Return the (x, y) coordinate for the center point of the cell that contains the specified text.  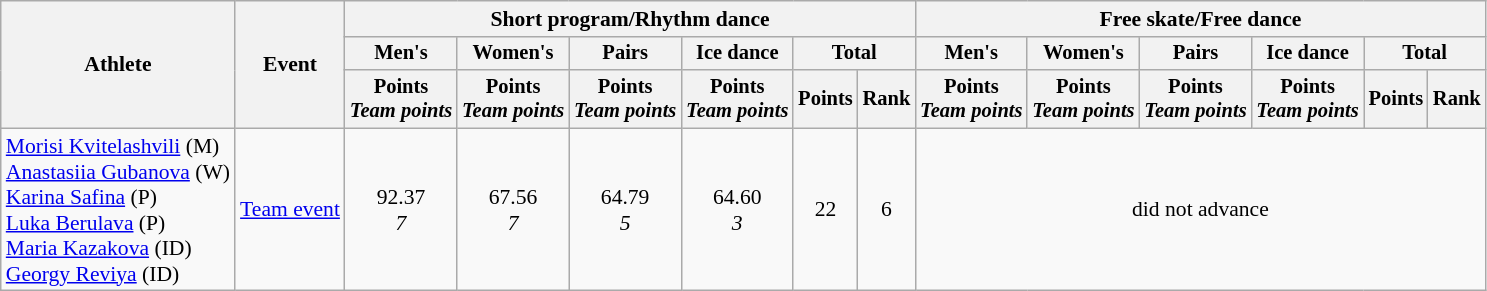
Event (290, 64)
22 (825, 210)
92.37 7 (401, 210)
Short program/Rhythm dance (630, 19)
6 (887, 210)
Athlete (118, 64)
did not advance (1200, 210)
64.79 5 (625, 210)
Morisi Kvitelashvili (M)Anastasiia Gubanova (W)Karina Safina (P)Luka Berulava (P)Maria Kazakova (ID)Georgy Reviya (ID) (118, 210)
Team event (290, 210)
Free skate/Free dance (1200, 19)
64.60 3 (737, 210)
67.56 7 (513, 210)
Points Team points (401, 99)
